Return (x, y) of the center of cell containing provided text 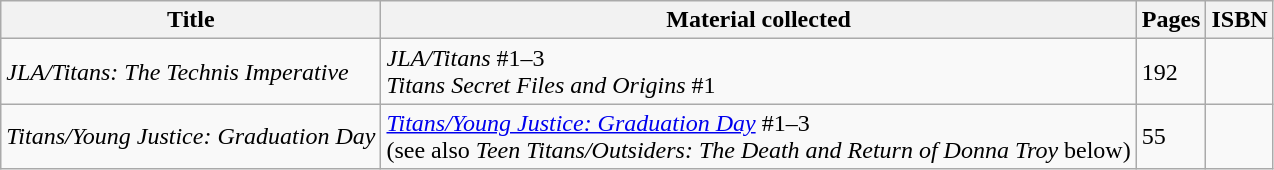
Titans/Young Justice: Graduation Day #1–3(see also Teen Titans/Outsiders: The Death and Return of Donna Troy below) (758, 136)
Title (191, 20)
JLA/Titans: The Technis Imperative (191, 72)
Material collected (758, 20)
Pages (1171, 20)
ISBN (1240, 20)
Titans/Young Justice: Graduation Day (191, 136)
55 (1171, 136)
JLA/Titans #1–3Titans Secret Files and Origins #1 (758, 72)
192 (1171, 72)
